From the cell containing the given text, extract its center point as (X, Y) coordinate. 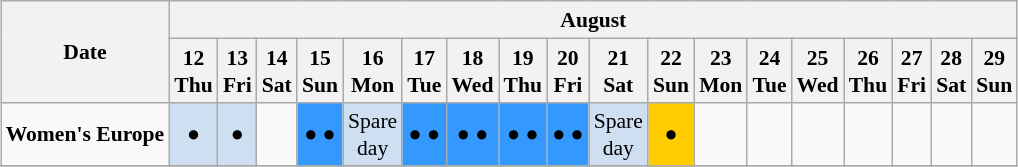
16Mon (372, 70)
23Mon (720, 70)
13Fri (238, 70)
19Thu (524, 70)
Women's Europe (86, 134)
15Sun (320, 70)
12Thu (194, 70)
August (593, 20)
Date (86, 52)
14Sat (277, 70)
22Sun (671, 70)
29Sun (994, 70)
28Sat (951, 70)
25Wed (818, 70)
27Fri (912, 70)
18Wed (472, 70)
20Fri (568, 70)
26Thu (868, 70)
24Tue (769, 70)
21Sat (618, 70)
17Tue (424, 70)
